For the text-containing cell, return its midpoint in [X, Y] coordinate format. 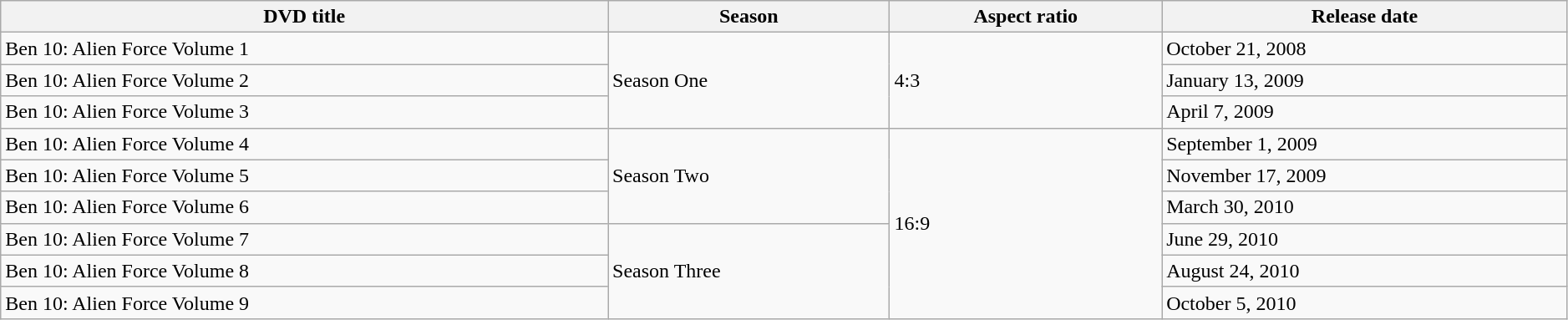
October 21, 2008 [1365, 48]
April 7, 2009 [1365, 112]
Ben 10: Alien Force Volume 3 [304, 112]
March 30, 2010 [1365, 207]
Aspect ratio [1026, 17]
Ben 10: Alien Force Volume 6 [304, 207]
October 5, 2010 [1365, 302]
Season [748, 17]
November 17, 2009 [1365, 175]
Season Three [748, 271]
DVD title [304, 17]
16:9 [1026, 223]
January 13, 2009 [1365, 80]
Release date [1365, 17]
4:3 [1026, 80]
Ben 10: Alien Force Volume 8 [304, 271]
September 1, 2009 [1365, 144]
Ben 10: Alien Force Volume 1 [304, 48]
Ben 10: Alien Force Volume 9 [304, 302]
Ben 10: Alien Force Volume 2 [304, 80]
Season Two [748, 175]
Ben 10: Alien Force Volume 5 [304, 175]
Season One [748, 80]
August 24, 2010 [1365, 271]
Ben 10: Alien Force Volume 4 [304, 144]
June 29, 2010 [1365, 239]
Ben 10: Alien Force Volume 7 [304, 239]
